Return (X, Y) of the center of cell containing provided text 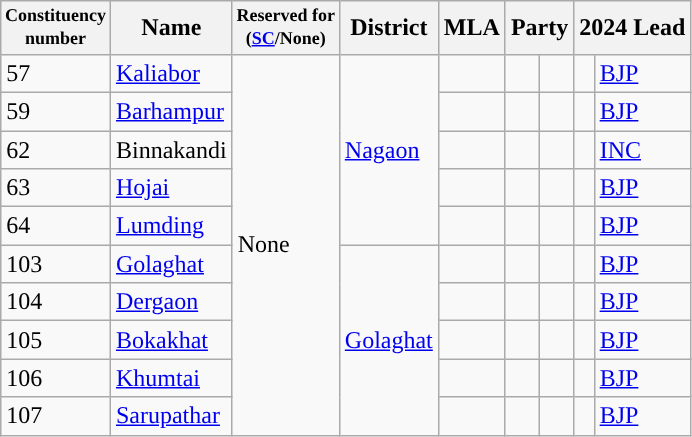
Kaliabor (171, 73)
Name (171, 28)
64 (56, 226)
63 (56, 188)
103 (56, 264)
Nagaon (388, 149)
2024 Lead (632, 28)
Party (539, 28)
59 (56, 111)
Constituencynumber (56, 28)
Khumtai (171, 378)
Dergaon (171, 302)
Reserved for(SC/None) (286, 28)
Bokakhat (171, 340)
106 (56, 378)
Sarupathar (171, 416)
62 (56, 150)
Barhampur (171, 111)
105 (56, 340)
104 (56, 302)
None (286, 244)
Lumding (171, 226)
57 (56, 73)
107 (56, 416)
Hojai (171, 188)
District (388, 28)
MLA (472, 28)
INC (642, 150)
Binnakandi (171, 150)
